Determine the (X, Y) coordinate at the center of the cell enclosing the given text.  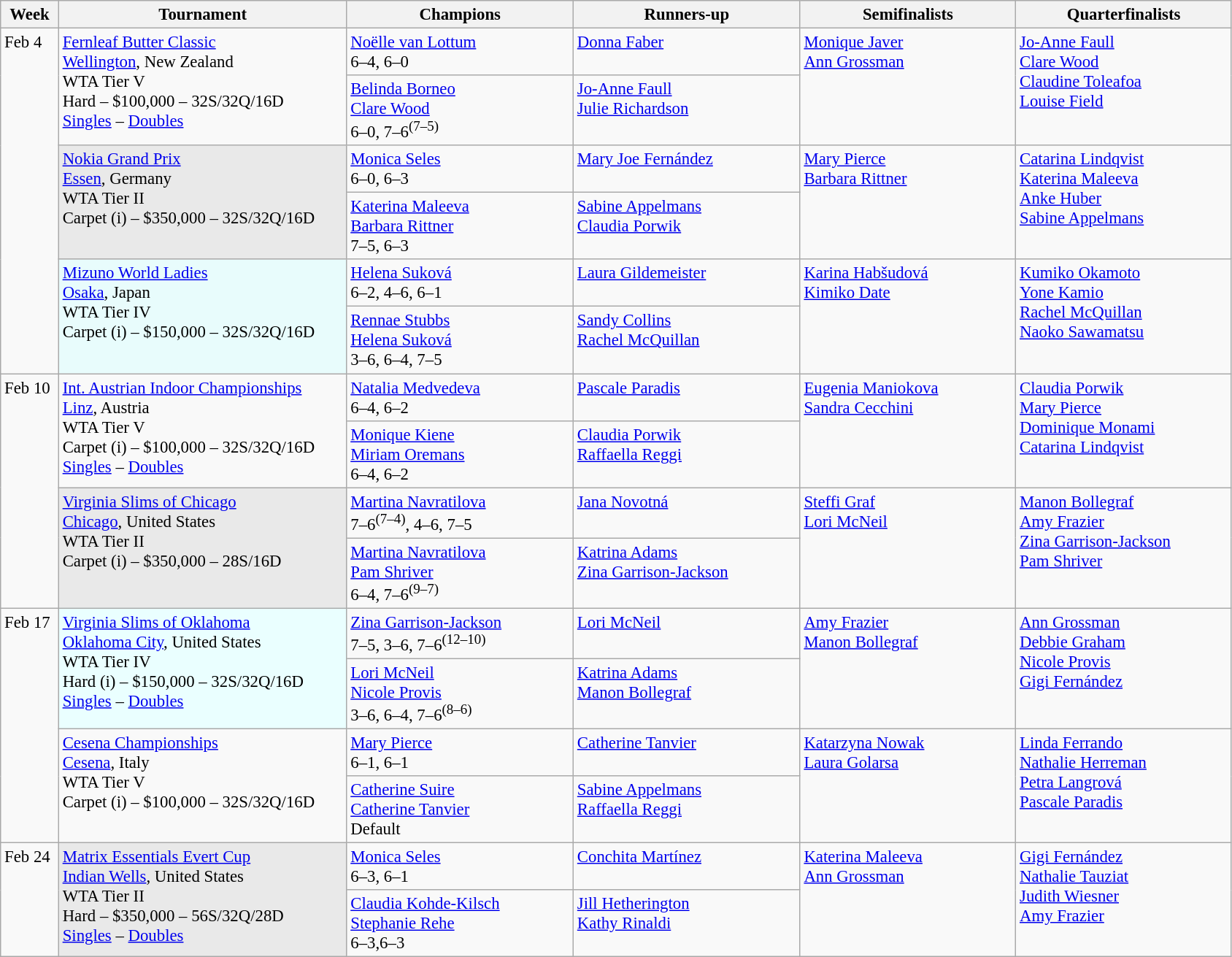
Belinda Borneo Clare Wood6–0, 7–6(7–5) (460, 110)
Mary Pierce Barbara Rittner (908, 202)
Catarina Lindqvist Katerina Maleeva Anke Huber Sabine Appelmans (1124, 202)
Kumiko Okamoto Yone Kamio Rachel McQuillan Naoko Sawamatsu (1124, 317)
Katerina Maleeva Ann Grossman (908, 900)
Linda Ferrando Nathalie Herreman Petra Langrová Pascale Paradis (1124, 786)
Laura Gildemeister (688, 283)
Gigi Fernández Nathalie Tauziat Judith Wiesner Amy Frazier (1124, 900)
Manon Bollegraf Amy Frazier Zina Garrison-Jackson Pam Shriver (1124, 547)
Karina Habšudová Kimiko Date (908, 317)
Quarterfinalists (1124, 15)
Jo-Anne Faull Julie Richardson (688, 110)
Nokia Grand PrixEssen, GermanyWTA Tier IICarpet (i) – $350,000 – 32S/32Q/16D (203, 202)
Martina Navratilova Pam Shriver6–4, 7–6(9–7) (460, 573)
Donna Faber (688, 53)
Pascale Paradis (688, 397)
Monique Javer Ann Grossman (908, 88)
Jana Novotná (688, 512)
Katrina Adams Manon Bollegraf (688, 693)
Feb 24 (30, 900)
Katrina Adams Zina Garrison-Jackson (688, 573)
Sandy Collins Rachel McQuillan (688, 340)
Monique Kiene Miriam Oremans6–4, 6–2 (460, 454)
Monica Seles6–0, 6–3 (460, 169)
Cesena ChampionshipsCesena, ItalyWTA Tier VCarpet (i) – $100,000 – 32S/32Q/16D (203, 786)
Fernleaf Butter ClassicWellington, New ZealandWTA Tier VHard – $100,000 – 32S/32Q/16DSingles – Doubles (203, 88)
Claudia Porwik Mary Pierce Dominique Monami Catarina Lindqvist (1124, 431)
Katerina Maleeva Barbara Rittner7–5, 6–3 (460, 226)
Claudia Kohde-Kilsch Stephanie Rehe6–3,6–3 (460, 923)
Noëlle van Lottum6–4, 6–0 (460, 53)
Amy Frazier Manon Bollegraf (908, 669)
Catherine Tanvier (688, 753)
Natalia Medvedeva6–4, 6–2 (460, 397)
Matrix Essentials Evert Cup Indian Wells, United StatesWTA Tier IIHard – $350,000 – 56S/32Q/28DSingles – Doubles (203, 900)
Tournament (203, 15)
Feb 4 (30, 201)
Feb 10 (30, 491)
Feb 17 (30, 726)
Semifinalists (908, 15)
Conchita Martínez (688, 867)
Zina Garrison-Jackson7–5, 3–6, 7–6(12–10) (460, 634)
Eugenia Maniokova Sandra Cecchini (908, 431)
Mary Pierce6–1, 6–1 (460, 753)
Rennae Stubbs Helena Suková3–6, 6–4, 7–5 (460, 340)
Steffi Graf Lori McNeil (908, 547)
Monica Seles6–3, 6–1 (460, 867)
Sabine Appelmans Claudia Porwik (688, 226)
Virginia Slims of OklahomaOklahoma City, United StatesWTA Tier IVHard (i) – $150,000 – 32S/32Q/16DSingles – Doubles (203, 669)
Helena Suková6–2, 4–6, 6–1 (460, 283)
Week (30, 15)
Jill Hetherington Kathy Rinaldi (688, 923)
Sabine Appelmans Raffaella Reggi (688, 810)
Int. Austrian Indoor ChampionshipsLinz, AustriaWTA Tier VCarpet (i) – $100,000 – 32S/32Q/16DSingles – Doubles (203, 431)
Ann Grossman Debbie Graham Nicole Provis Gigi Fernández (1124, 669)
Champions (460, 15)
Jo-Anne Faull Clare Wood Claudine Toleafoa Louise Field (1124, 88)
Mizuno World LadiesOsaka, JapanWTA Tier IVCarpet (i) – $150,000 – 32S/32Q/16D (203, 317)
Martina Navratilova7–6(7–4), 4–6, 7–5 (460, 512)
Lori McNeil Nicole Provis3–6, 6–4, 7–6(8–6) (460, 693)
Runners-up (688, 15)
Lori McNeil (688, 634)
Catherine Suire Catherine TanvierDefault (460, 810)
Mary Joe Fernández (688, 169)
Claudia Porwik Raffaella Reggi (688, 454)
Virginia Slims of ChicagoChicago, United StatesWTA Tier IICarpet (i) – $350,000 – 28S/16D (203, 547)
Katarzyna Nowak Laura Golarsa (908, 786)
